Determine the (x, y) coordinate at the center of the cell enclosing the given text.  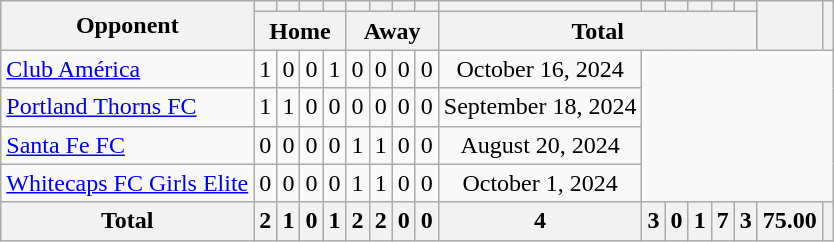
Club América (128, 69)
October 16, 2024 (540, 69)
September 18, 2024 (540, 107)
7 (722, 221)
Away (392, 31)
75.00 (790, 221)
August 20, 2024 (540, 145)
Opponent (128, 26)
October 1, 2024 (540, 183)
Whitecaps FC Girls Elite (128, 183)
4 (540, 221)
Santa Fe FC (128, 145)
Home (300, 31)
Portland Thorns FC (128, 107)
